Provide the (X, Y) coordinate of the cell's center where the given text is located.  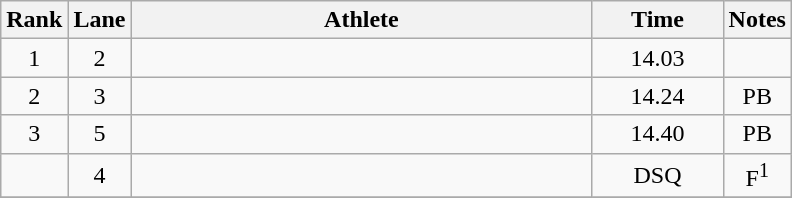
F1 (757, 176)
5 (100, 134)
Time (658, 20)
Lane (100, 20)
14.24 (658, 96)
DSQ (658, 176)
14.40 (658, 134)
14.03 (658, 58)
Athlete (362, 20)
Notes (757, 20)
1 (34, 58)
Rank (34, 20)
4 (100, 176)
